Locate the cell with the specified text and output its [X, Y] center coordinate. 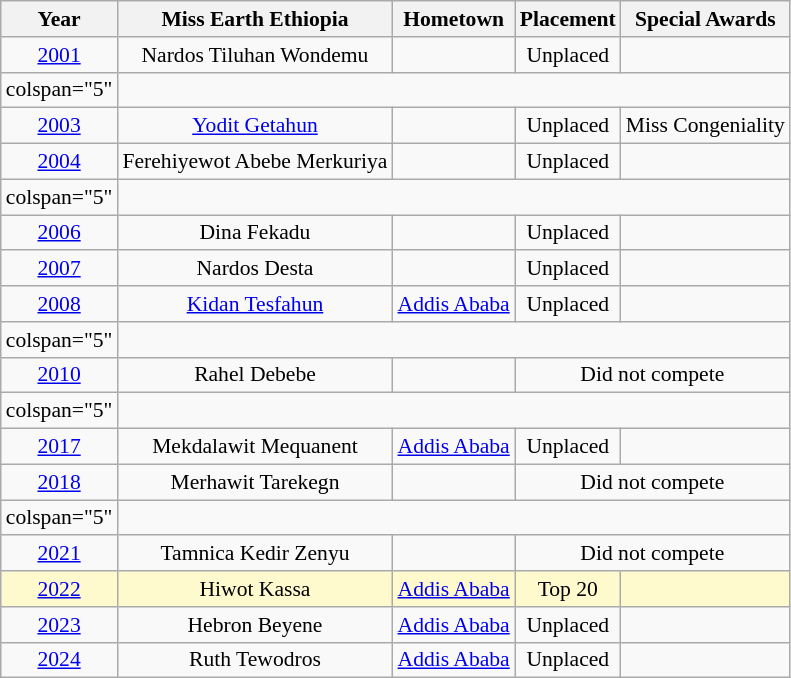
Ferehiyewot Abebe Merkuriya [254, 162]
2017 [60, 447]
2004 [60, 162]
2021 [60, 554]
Ruth Tewodros [254, 660]
2018 [60, 482]
Yodit Getahun [254, 126]
Special Awards [706, 19]
2024 [60, 660]
Hometown [454, 19]
Tamnica Kedir Zenyu [254, 554]
2023 [60, 625]
Year [60, 19]
Kidan Tesfahun [254, 304]
2006 [60, 233]
2001 [60, 55]
Dina Fekadu [254, 233]
2010 [60, 375]
Nardos Desta [254, 269]
2007 [60, 269]
Hebron Beyene [254, 625]
2008 [60, 304]
Miss Earth Ethiopia [254, 19]
Nardos Tiluhan Wondemu [254, 55]
2003 [60, 126]
2022 [60, 589]
Rahel Debebe [254, 375]
Miss Congeniality [706, 126]
Mekdalawit Mequanent [254, 447]
Top 20 [568, 589]
Merhawit Tarekegn [254, 482]
Hiwot Kassa [254, 589]
Placement [568, 19]
